Provide the [X, Y] coordinate of the cell's center where the given text is located.  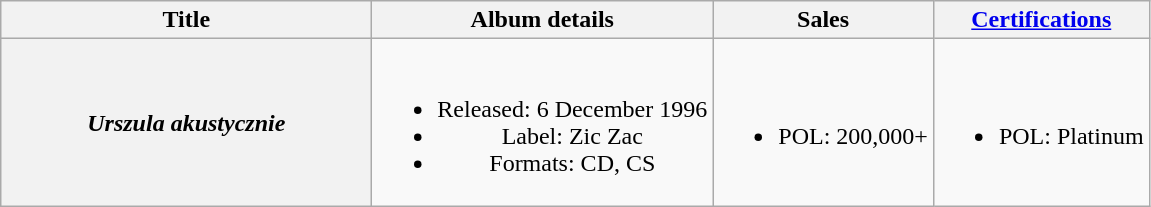
POL: 200,000+ [824, 122]
Certifications [1041, 20]
Sales [824, 20]
Released: 6 December 1996Label: Zic ZacFormats: CD, CS [542, 122]
Urszula akustycznie [186, 122]
Title [186, 20]
Album details [542, 20]
POL: Platinum [1041, 122]
